Extract the [X, Y] coordinate from the center of the cell holding the provided text.  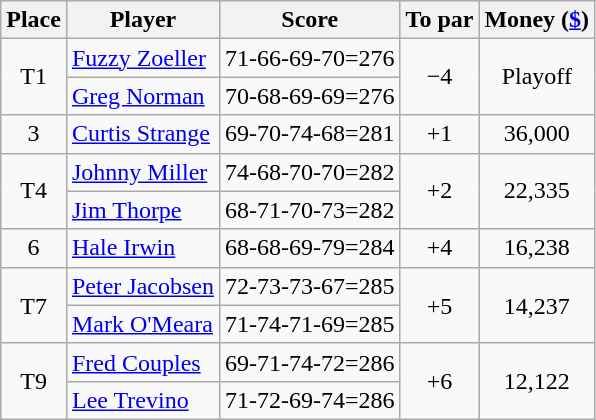
14,237 [537, 305]
72-73-73-67=285 [310, 286]
69-70-74-68=281 [310, 134]
Mark O'Meara [142, 324]
6 [34, 248]
74-68-70-70=282 [310, 172]
To par [440, 20]
16,238 [537, 248]
Money ($) [537, 20]
12,122 [537, 381]
3 [34, 134]
Fuzzy Zoeller [142, 58]
Johnny Miller [142, 172]
+6 [440, 381]
69-71-74-72=286 [310, 362]
Player [142, 20]
36,000 [537, 134]
68-71-70-73=282 [310, 210]
Curtis Strange [142, 134]
T4 [34, 191]
Greg Norman [142, 96]
71-72-69-74=286 [310, 400]
Fred Couples [142, 362]
70-68-69-69=276 [310, 96]
Place [34, 20]
Lee Trevino [142, 400]
22,335 [537, 191]
+1 [440, 134]
Score [310, 20]
Peter Jacobsen [142, 286]
T1 [34, 77]
71-74-71-69=285 [310, 324]
71-66-69-70=276 [310, 58]
+2 [440, 191]
+5 [440, 305]
Playoff [537, 77]
Jim Thorpe [142, 210]
+4 [440, 248]
−4 [440, 77]
Hale Irwin [142, 248]
68-68-69-79=284 [310, 248]
T7 [34, 305]
T9 [34, 381]
